Pinpoint the cell where the given text exists, returning its (X, Y) midpoint coordinate. 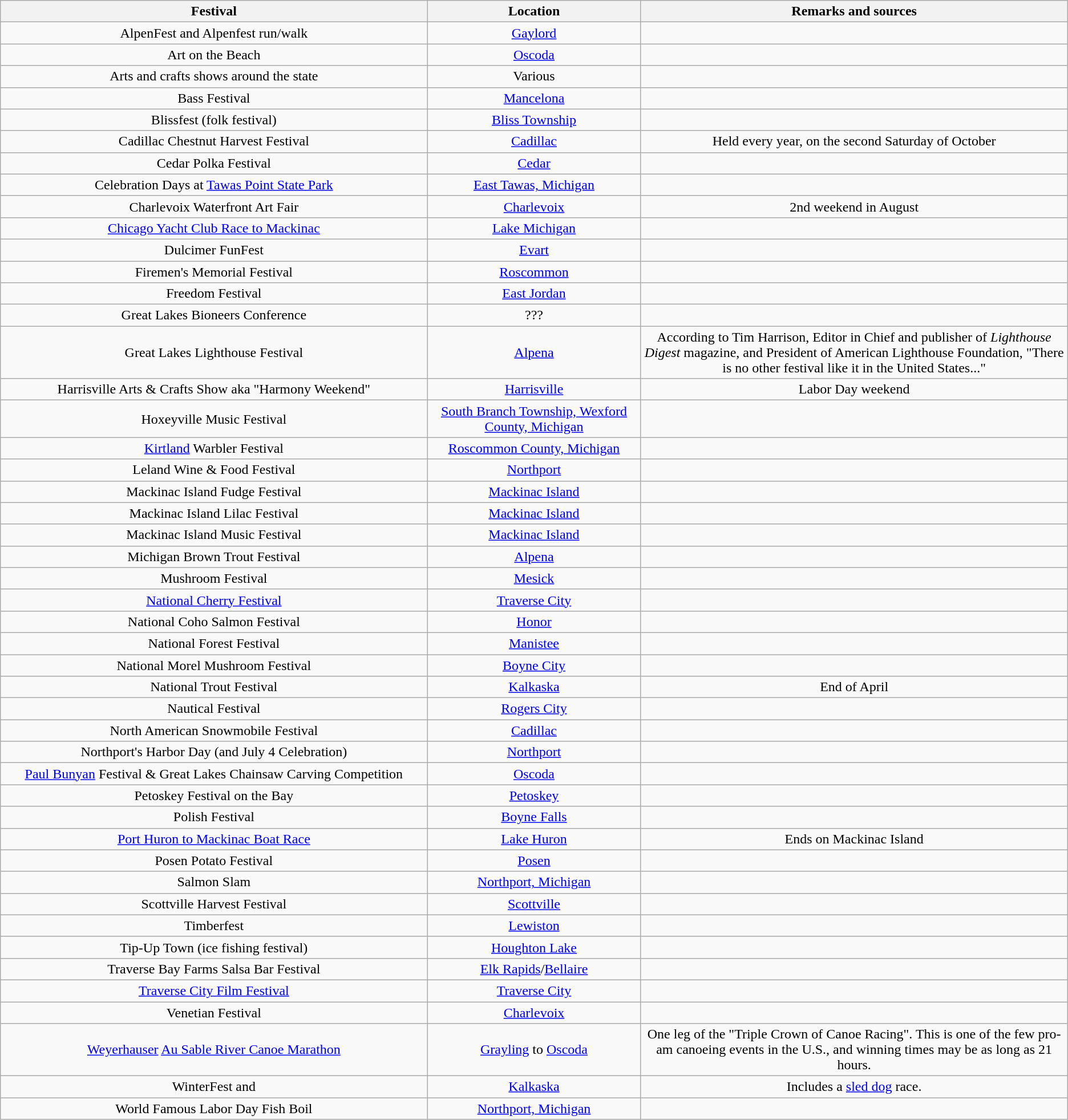
2nd weekend in August (854, 206)
WinterFest and (214, 1087)
Hoxeyville Music Festival (214, 419)
Timberfest (214, 926)
Grayling to Oscoda (534, 1050)
Posen (534, 861)
Roscommon (534, 272)
Kirtland Warbler Festival (214, 448)
Northport's Harbor Day (and July 4 Celebration) (214, 752)
Mackinac Island Lilac Festival (214, 513)
Includes a sled dog race. (854, 1087)
Weyerhauser Au Sable River Canoe Marathon (214, 1050)
Various (534, 76)
Petoskey (534, 796)
Cadillac Chestnut Harvest Festival (214, 141)
Paul Bunyan Festival & Great Lakes Chainsaw Carving Competition (214, 774)
World Famous Labor Day Fish Boil (214, 1109)
Traverse City Film Festival (214, 991)
Gaylord (534, 33)
North American Snowmobile Festival (214, 731)
South Branch Township, Wexford County, Michigan (534, 419)
Blissfest (folk festival) (214, 120)
Scottville Harvest Festival (214, 904)
East Jordan (534, 294)
Location (534, 11)
Great Lakes Lighthouse Festival (214, 352)
Harrisville Arts & Crafts Show aka "Harmony Weekend" (214, 389)
Honor (534, 622)
Leland Wine & Food Festival (214, 470)
Great Lakes Bioneers Conference (214, 315)
Harrisville (534, 389)
Freedom Festival (214, 294)
Arts and crafts shows around the state (214, 76)
Firemen's Memorial Festival (214, 272)
Posen Potato Festival (214, 861)
Ends on Mackinac Island (854, 839)
Bliss Township (534, 120)
Port Huron to Mackinac Boat Race (214, 839)
Boyne City (534, 665)
Mesick (534, 578)
Dulcimer FunFest (214, 250)
Art on the Beach (214, 55)
Evart (534, 250)
Festival (214, 11)
East Tawas, Michigan (534, 185)
Mushroom Festival (214, 578)
Remarks and sources (854, 11)
National Coho Salmon Festival (214, 622)
Traverse Bay Farms Salsa Bar Festival (214, 969)
AlpenFest and Alpenfest run/walk (214, 33)
Scottville (534, 904)
Mancelona (534, 98)
Polish Festival (214, 817)
Held every year, on the second Saturday of October (854, 141)
Lake Huron (534, 839)
Cedar Polka Festival (214, 163)
National Morel Mushroom Festival (214, 665)
Lake Michigan (534, 228)
Mackinac Island Music Festival (214, 535)
Michigan Brown Trout Festival (214, 557)
National Cherry Festival (214, 600)
National Forest Festival (214, 643)
Labor Day weekend (854, 389)
National Trout Festival (214, 687)
Bass Festival (214, 98)
Roscommon County, Michigan (534, 448)
Celebration Days at Tawas Point State Park (214, 185)
Mackinac Island Fudge Festival (214, 492)
Lewiston (534, 926)
Manistee (534, 643)
Petoskey Festival on the Bay (214, 796)
Salmon Slam (214, 882)
Rogers City (534, 709)
??? (534, 315)
Chicago Yacht Club Race to Mackinac (214, 228)
Elk Rapids/Bellaire (534, 969)
End of April (854, 687)
Cedar (534, 163)
Boyne Falls (534, 817)
Houghton Lake (534, 947)
Charlevoix Waterfront Art Fair (214, 206)
Tip-Up Town (ice fishing festival) (214, 947)
Nautical Festival (214, 709)
Venetian Festival (214, 1012)
